Return [X, Y] of the center of cell containing provided text 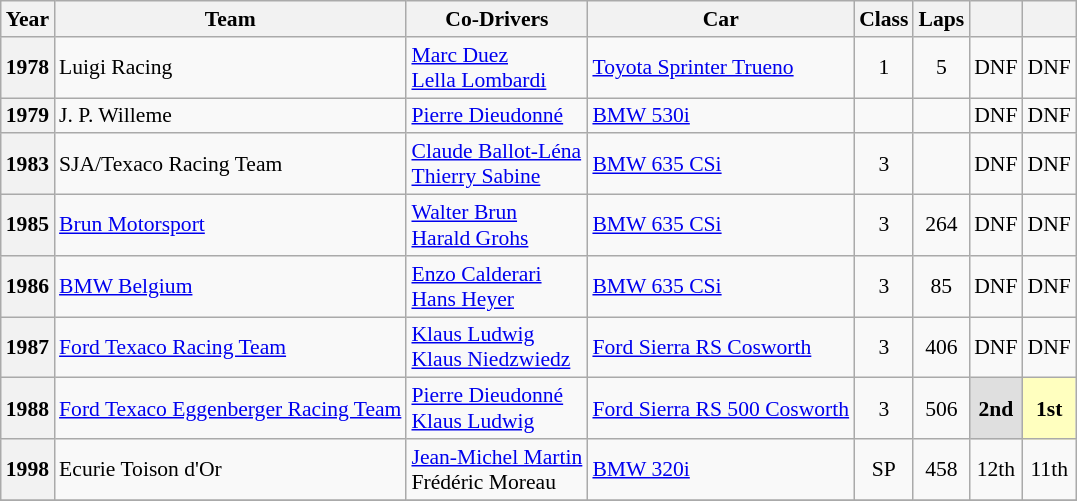
Class [884, 19]
85 [941, 286]
Laps [941, 19]
Team [230, 19]
Walter Brun Harald Grohs [496, 226]
506 [941, 408]
1988 [28, 408]
Klaus Ludwig Klaus Niedzwiedz [496, 348]
BMW 530i [720, 116]
Claude Ballot-Léna Thierry Sabine [496, 164]
1986 [28, 286]
Car [720, 19]
SJA/Texaco Racing Team [230, 164]
Pierre Dieudonné Klaus Ludwig [496, 408]
Ford Texaco Eggenberger Racing Team [230, 408]
Enzo Calderari Hans Heyer [496, 286]
406 [941, 348]
1 [884, 68]
J. P. Willeme [230, 116]
Brun Motorsport [230, 226]
5 [941, 68]
1st [1050, 408]
SP [884, 470]
Jean-Michel Martin Frédéric Moreau [496, 470]
11th [1050, 470]
458 [941, 470]
Ford Texaco Racing Team [230, 348]
BMW 320i [720, 470]
Ford Sierra RS Cosworth [720, 348]
Toyota Sprinter Trueno [720, 68]
Year [28, 19]
Marc Duez Lella Lombardi [496, 68]
Ford Sierra RS 500 Cosworth [720, 408]
1978 [28, 68]
12th [996, 470]
Pierre Dieudonné [496, 116]
Ecurie Toison d'Or [230, 470]
1987 [28, 348]
2nd [996, 408]
264 [941, 226]
1983 [28, 164]
BMW Belgium [230, 286]
Luigi Racing [230, 68]
1985 [28, 226]
1979 [28, 116]
Co-Drivers [496, 19]
1998 [28, 470]
